Pinpoint the cell where the given text exists, returning its (X, Y) midpoint coordinate. 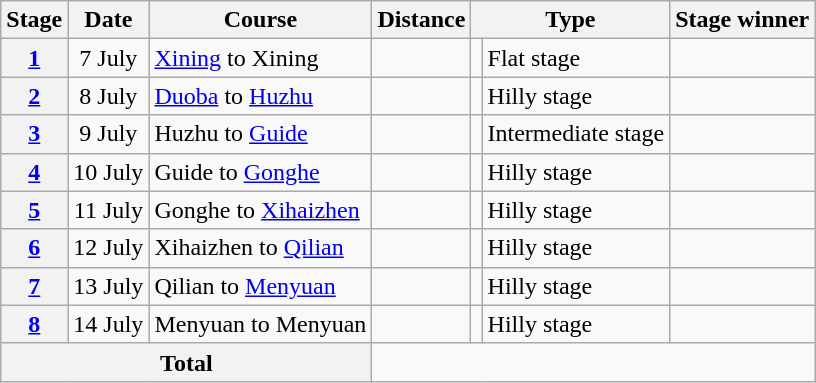
Stage (34, 20)
8 July (108, 96)
Flat stage (576, 58)
2 (34, 96)
Course (260, 20)
13 July (108, 286)
Huzhu to Guide (260, 134)
Distance (422, 20)
7 (34, 286)
7 July (108, 58)
Guide to Gonghe (260, 172)
14 July (108, 324)
8 (34, 324)
Gonghe to Xihaizhen (260, 210)
Qilian to Menyuan (260, 286)
Duoba to Huzhu (260, 96)
Xining to Xining (260, 58)
Date (108, 20)
6 (34, 248)
Stage winner (742, 20)
10 July (108, 172)
Total (186, 362)
Xihaizhen to Qilian (260, 248)
Menyuan to Menyuan (260, 324)
Type (570, 20)
3 (34, 134)
5 (34, 210)
4 (34, 172)
1 (34, 58)
9 July (108, 134)
Intermediate stage (576, 134)
11 July (108, 210)
12 July (108, 248)
